Provide the (X, Y) coordinate of the cell's center where the given text is located.  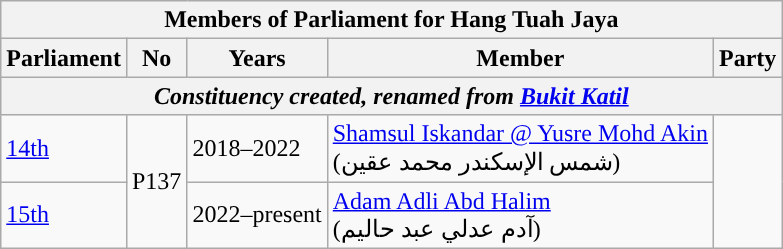
Parliament (64, 58)
Adam Adli Abd Halim (آدم عدلي عبد حاليم) (520, 216)
15th (64, 216)
Members of Parliament for Hang Tuah Jaya (392, 20)
Shamsul Iskandar @ Yusre Mohd Akin (شمس الإسكندر محمد عقين) (520, 148)
P137 (156, 182)
Constituency created, renamed from Bukit Katil (392, 96)
14th (64, 148)
No (156, 58)
Party (747, 58)
2022–present (257, 216)
2018–2022 (257, 148)
Years (257, 58)
Member (520, 58)
